Find where the given text appears and provide that cell's center as (X, Y) coordinate. 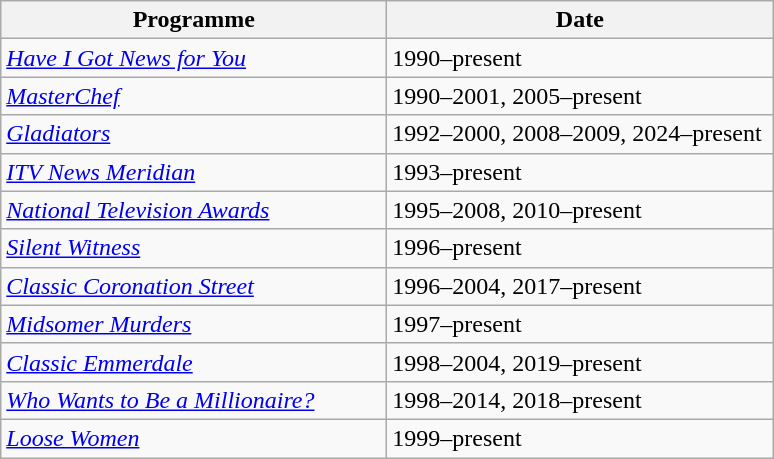
1998–2004, 2019–present (580, 362)
1999–present (580, 438)
National Television Awards (194, 210)
1990–2001, 2005–present (580, 96)
1990–present (580, 58)
1993–present (580, 172)
1992–2000, 2008–2009, 2024–present (580, 134)
1995–2008, 2010–present (580, 210)
Programme (194, 20)
Who Wants to Be a Millionaire? (194, 400)
Have I Got News for You (194, 58)
Date (580, 20)
Classic Coronation Street (194, 286)
1996–2004, 2017–present (580, 286)
1998–2014, 2018–present (580, 400)
1996–present (580, 248)
Loose Women (194, 438)
MasterChef (194, 96)
Gladiators (194, 134)
Silent Witness (194, 248)
1997–present (580, 324)
ITV News Meridian (194, 172)
Midsomer Murders (194, 324)
Classic Emmerdale (194, 362)
